Determine the (x, y) coordinate at the center of the cell enclosing the given text.  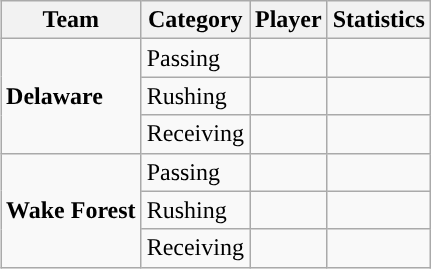
Delaware (72, 96)
Statistics (378, 20)
Wake Forest (72, 210)
Player (289, 20)
Category (195, 20)
Team (72, 20)
